For the text-containing cell, return its midpoint in (X, Y) coordinate format. 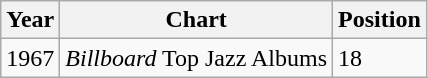
18 (380, 58)
Chart (196, 20)
Position (380, 20)
1967 (30, 58)
Year (30, 20)
Billboard Top Jazz Albums (196, 58)
